Pinpoint the cell where the given text exists, returning its (x, y) midpoint coordinate. 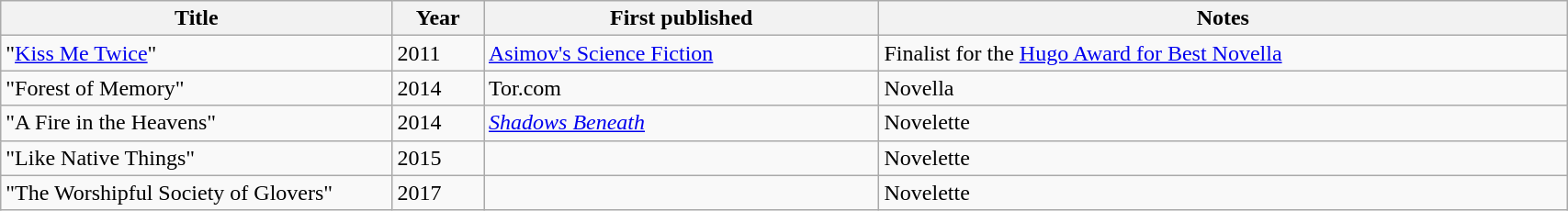
2015 (438, 158)
Finalist for the Hugo Award for Best Novella (1224, 53)
Novella (1224, 88)
Title (197, 18)
2017 (438, 193)
Year (438, 18)
Notes (1224, 18)
"A Fire in the Heavens" (197, 123)
"Kiss Me Twice" (197, 53)
First published (681, 18)
Asimov's Science Fiction (681, 53)
2011 (438, 53)
"Forest of Memory" (197, 88)
"Like Native Things" (197, 158)
"The Worshipful Society of Glovers" (197, 193)
Tor.com (681, 88)
Shadows Beneath (681, 123)
